For the text-containing cell, return its midpoint in [X, Y] coordinate format. 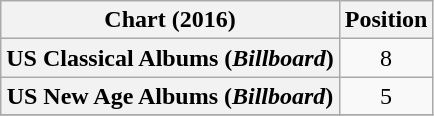
8 [386, 58]
Chart (2016) [170, 20]
US Classical Albums (Billboard) [170, 58]
5 [386, 96]
Position [386, 20]
US New Age Albums (Billboard) [170, 96]
